For the text-containing cell, return its midpoint in (x, y) coordinate format. 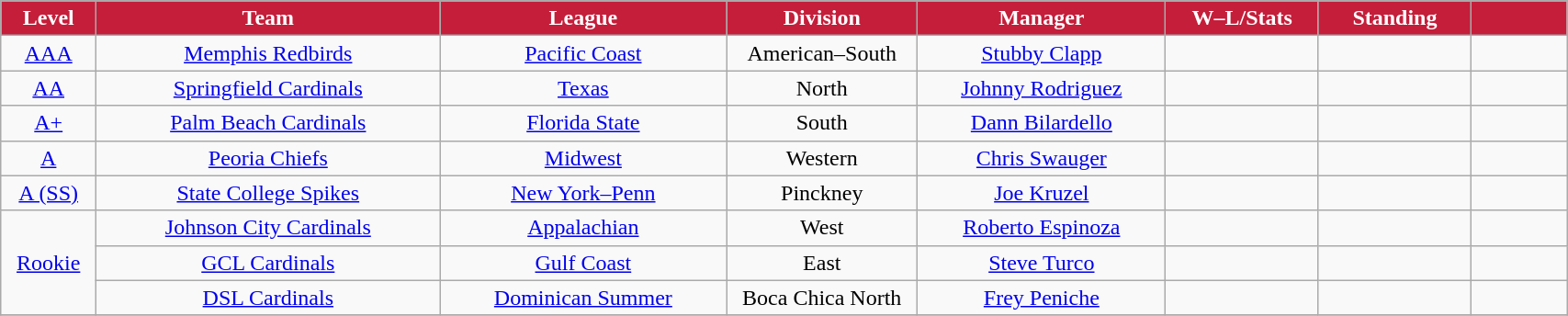
West (822, 228)
AAA (49, 53)
East (822, 263)
Chris Swauger (1042, 158)
Boca Chica North (822, 298)
Manager (1042, 18)
Steve Turco (1042, 263)
A (SS) (49, 193)
Springfield Cardinals (268, 88)
League (583, 18)
Peoria Chiefs (268, 158)
Joe Kruzel (1042, 193)
South (822, 123)
A (49, 158)
Johnson City Cardinals (268, 228)
Pinckney (822, 193)
Rookie (49, 263)
Western (822, 158)
North (822, 88)
New York–Penn (583, 193)
AA (49, 88)
Division (822, 18)
DSL Cardinals (268, 298)
Frey Peniche (1042, 298)
Team (268, 18)
Roberto Espinoza (1042, 228)
Gulf Coast (583, 263)
Midwest (583, 158)
Appalachian (583, 228)
A+ (49, 123)
Memphis Redbirds (268, 53)
Standing (1394, 18)
Dann Bilardello (1042, 123)
American–South (822, 53)
W–L/Stats (1242, 18)
Pacific Coast (583, 53)
Texas (583, 88)
Palm Beach Cardinals (268, 123)
State College Spikes (268, 193)
GCL Cardinals (268, 263)
Stubby Clapp (1042, 53)
Level (49, 18)
Johnny Rodriguez (1042, 88)
Florida State (583, 123)
Dominican Summer (583, 298)
